Return (x, y) of the center of cell containing provided text 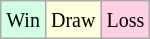
Loss (126, 20)
Draw (72, 20)
Win (24, 20)
